Extract the [X, Y] coordinate from the center of the cell holding the provided text.  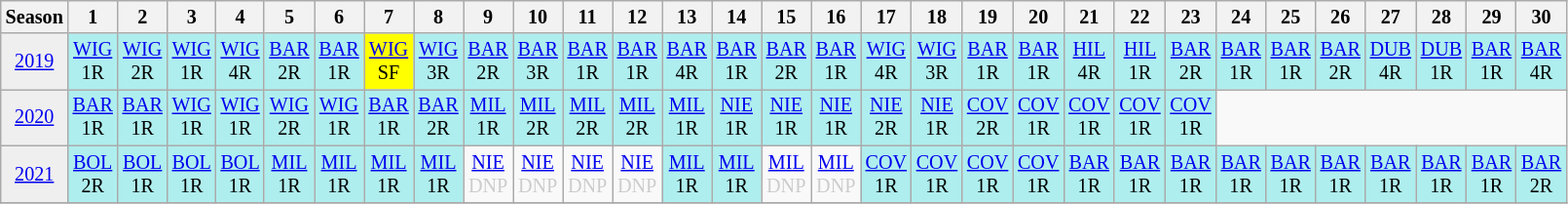
HIL4R [1089, 61]
18 [937, 18]
22 [1139, 18]
1 [93, 18]
Season [35, 18]
15 [787, 18]
BAR3R [538, 61]
2020 [35, 118]
28 [1441, 18]
COV2R [988, 118]
12 [637, 18]
24 [1241, 18]
2 [142, 18]
WIGSF [390, 61]
13 [688, 18]
27 [1391, 18]
14 [736, 18]
10 [538, 18]
7 [390, 18]
11 [588, 18]
DUB4R [1391, 61]
2019 [35, 61]
HIL1R [1139, 61]
20 [1038, 18]
6 [339, 18]
BOL2R [93, 174]
16 [836, 18]
23 [1191, 18]
5 [288, 18]
NIE2R [886, 118]
DUB1R [1441, 61]
4 [241, 18]
2021 [35, 174]
30 [1541, 18]
3 [192, 18]
9 [489, 18]
17 [886, 18]
8 [438, 18]
26 [1340, 18]
21 [1089, 18]
25 [1291, 18]
19 [988, 18]
29 [1492, 18]
